Scan for the cell matching the given text and deliver its (x, y) coordinate at center. 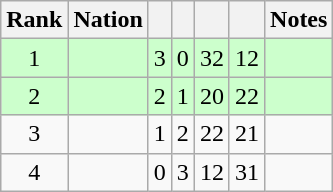
Rank (34, 20)
31 (246, 172)
32 (212, 58)
Notes (299, 20)
4 (34, 172)
20 (212, 96)
21 (246, 134)
Nation (108, 20)
